Determine the (X, Y) coordinate at the center of the cell enclosing the given text.  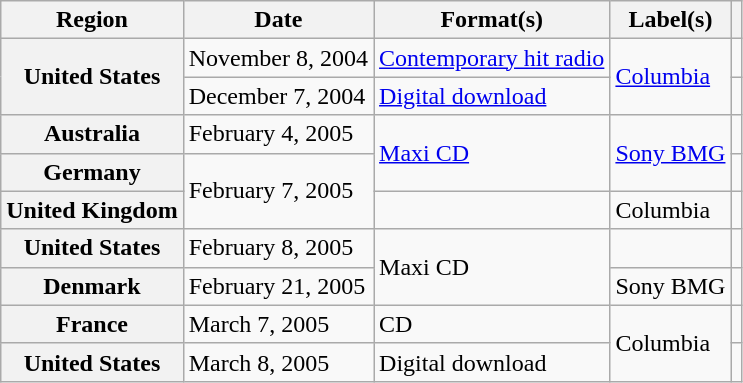
Germany (92, 172)
Format(s) (492, 20)
February 8, 2005 (278, 248)
Label(s) (670, 20)
Region (92, 20)
March 7, 2005 (278, 324)
France (92, 324)
December 7, 2004 (278, 96)
Australia (92, 134)
February 7, 2005 (278, 191)
February 4, 2005 (278, 134)
CD (492, 324)
Denmark (92, 286)
United Kingdom (92, 210)
November 8, 2004 (278, 58)
Date (278, 20)
Contemporary hit radio (492, 58)
March 8, 2005 (278, 362)
February 21, 2005 (278, 286)
